From the cell containing the given text, extract its center point as [x, y] coordinate. 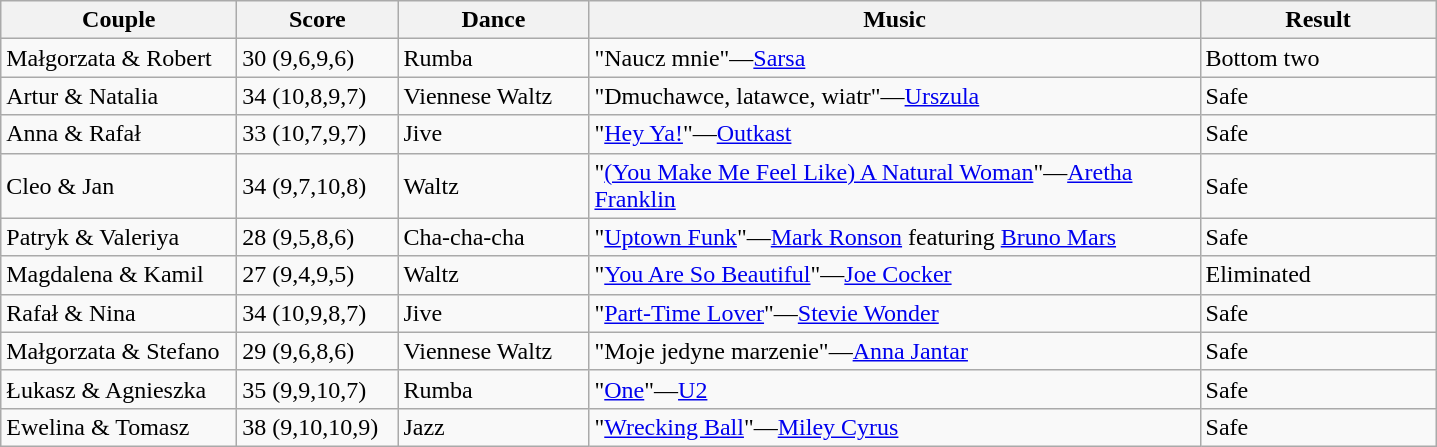
"Uptown Funk"—Mark Ronson featuring Bruno Mars [894, 237]
Music [894, 20]
Cha-cha-cha [494, 237]
33 (10,7,9,7) [318, 134]
Result [1318, 20]
27 (9,4,9,5) [318, 275]
"Part-Time Lover"—Stevie Wonder [894, 313]
34 (10,9,8,7) [318, 313]
"(You Make Me Feel Like) A Natural Woman"—Aretha Franklin [894, 186]
Anna & Rafał [119, 134]
Eliminated [1318, 275]
Małgorzata & Stefano [119, 351]
Bottom two [1318, 58]
Magdalena & Kamil [119, 275]
28 (9,5,8,6) [318, 237]
29 (9,6,8,6) [318, 351]
Cleo & Jan [119, 186]
"Naucz mnie"—Sarsa [894, 58]
Małgorzata & Robert [119, 58]
"Wrecking Ball"—Miley Cyrus [894, 427]
34 (9,7,10,8) [318, 186]
Score [318, 20]
34 (10,8,9,7) [318, 96]
"Dmuchawce, latawce, wiatr"—Urszula [894, 96]
"Hey Ya!"—Outkast [894, 134]
38 (9,10,10,9) [318, 427]
Jazz [494, 427]
Artur & Natalia [119, 96]
Rafał & Nina [119, 313]
Dance [494, 20]
"Moje jedyne marzenie"—Anna Jantar [894, 351]
35 (9,9,10,7) [318, 389]
30 (9,6,9,6) [318, 58]
"You Are So Beautiful"—Joe Cocker [894, 275]
Ewelina & Tomasz [119, 427]
Couple [119, 20]
"One"—U2 [894, 389]
Łukasz & Agnieszka [119, 389]
Patryk & Valeriya [119, 237]
